Search for the cell housing the specified text and yield its (x, y) center coordinate. 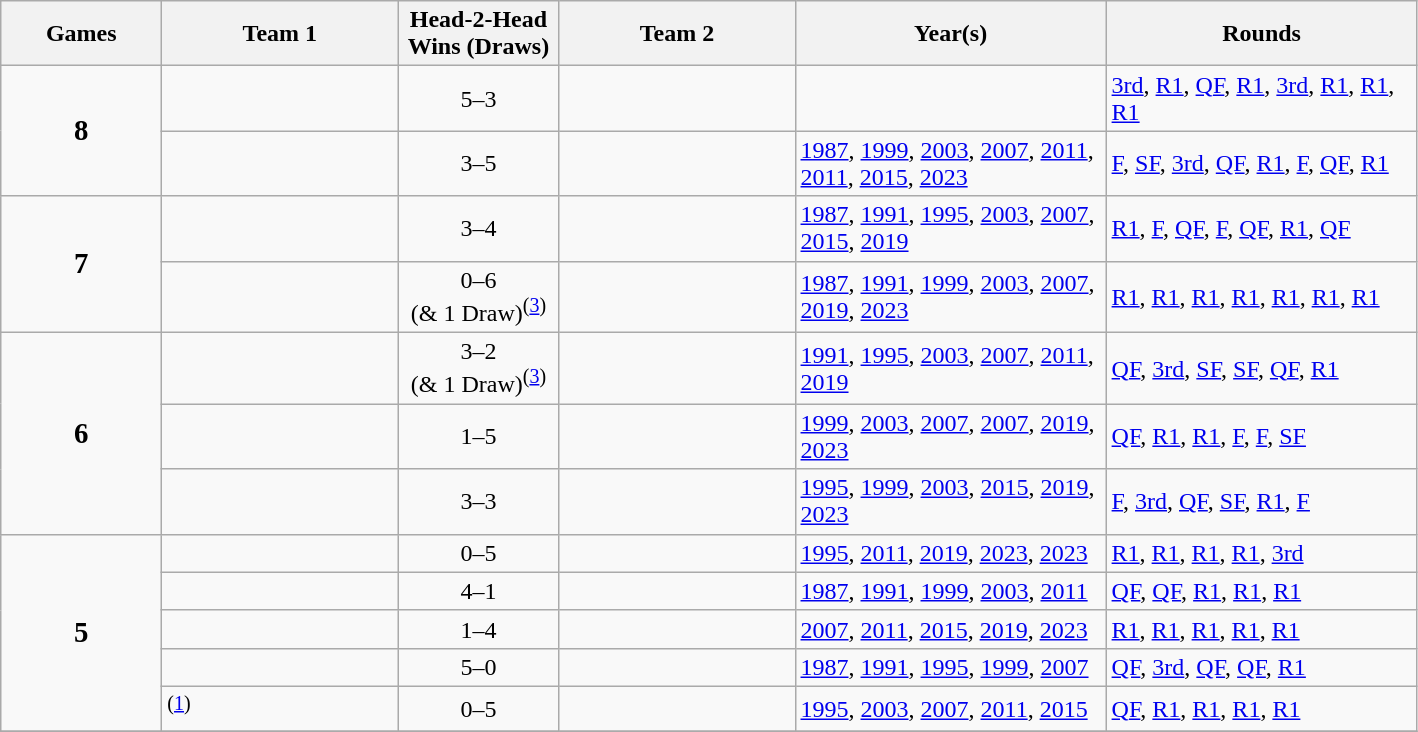
1987, 1991, 1995, 2003, 2007, 2015, 2019 (950, 228)
Games (82, 34)
3–4 (478, 228)
1995, 2003, 2007, 2011, 2015 (950, 708)
R1, R1, R1, R1, 3rd (1262, 553)
1999, 2003, 2007, 2007, 2019, 2023 (950, 436)
1–5 (478, 436)
8 (82, 131)
1987, 1991, 1999, 2003, 2007, 2019, 2023 (950, 297)
0–6 (& 1 Draw)(3) (478, 297)
QF, 3rd, QF, QF, R1 (1262, 667)
2007, 2011, 2015, 2019, 2023 (950, 629)
1987, 1991, 1995, 1999, 2007 (950, 667)
1987, 1999, 2003, 2007, 2011, 2011, 2015, 2023 (950, 164)
F, 3rd, QF, SF, R1, F (1262, 502)
Head-2-Head Wins (Draws) (478, 34)
1–4 (478, 629)
6 (82, 434)
3–2 (& 1 Draw)(3) (478, 369)
F, SF, 3rd, QF, R1, F, QF, R1 (1262, 164)
7 (82, 264)
Team 2 (677, 34)
(1) (280, 708)
R1, R1, R1, R1, R1, R1, R1 (1262, 297)
1987, 1991, 1999, 2003, 2011 (950, 591)
Year(s) (950, 34)
3–3 (478, 502)
3rd, R1, QF, R1, 3rd, R1, R1, R1 (1262, 98)
1995, 2011, 2019, 2023, 2023 (950, 553)
5 (82, 632)
R1, F, QF, F, QF, R1, QF (1262, 228)
Team 1 (280, 34)
QF, R1, R1, F, F, SF (1262, 436)
R1, R1, R1, R1, R1 (1262, 629)
3–5 (478, 164)
1995, 1999, 2003, 2015, 2019, 2023 (950, 502)
QF, 3rd, SF, SF, QF, R1 (1262, 369)
QF, QF, R1, R1, R1 (1262, 591)
1991, 1995, 2003, 2007, 2011, 2019 (950, 369)
Rounds (1262, 34)
5–0 (478, 667)
QF, R1, R1, R1, R1 (1262, 708)
5–3 (478, 98)
4–1 (478, 591)
